Locate the cell with the specified text and output its [x, y] center coordinate. 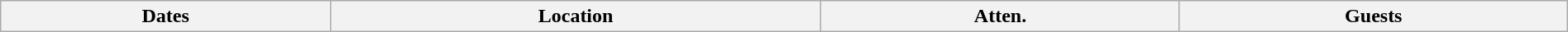
Atten. [1001, 16]
Guests [1373, 16]
Dates [165, 16]
Location [576, 16]
